Return [x, y] of the center of cell containing provided text 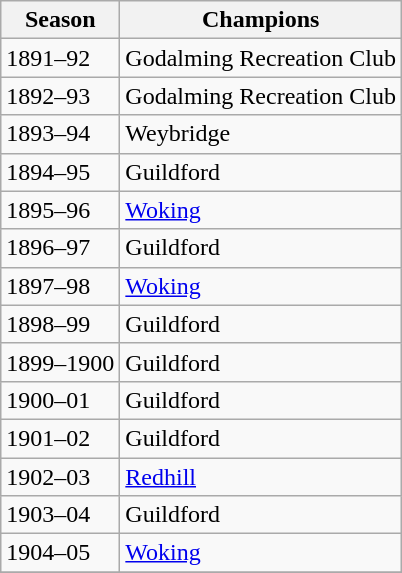
1899–1900 [60, 362]
1904–05 [60, 553]
Champions [261, 20]
1894–95 [60, 172]
1901–02 [60, 438]
1898–99 [60, 324]
1900–01 [60, 400]
1896–97 [60, 248]
Redhill [261, 477]
1903–04 [60, 515]
Weybridge [261, 134]
Season [60, 20]
1892–93 [60, 96]
1897–98 [60, 286]
1893–94 [60, 134]
1902–03 [60, 477]
1895–96 [60, 210]
1891–92 [60, 58]
